Scan for the cell matching the given text and deliver its [x, y] coordinate at center. 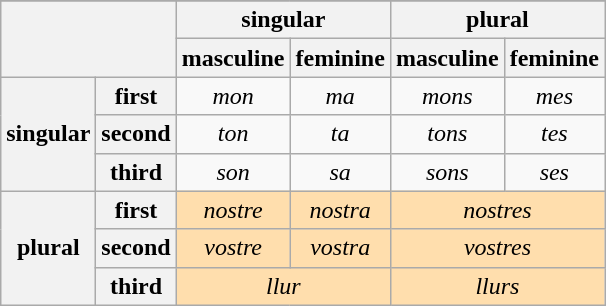
sons [447, 172]
mons [447, 96]
vostra [340, 248]
vostres [497, 248]
mes [554, 96]
tons [447, 134]
nostres [497, 210]
ta [340, 134]
ma [340, 96]
llurs [497, 286]
ton [233, 134]
vostre [233, 248]
nostre [233, 210]
nostra [340, 210]
mon [233, 96]
ses [554, 172]
son [233, 172]
tes [554, 134]
sa [340, 172]
llur [283, 286]
